Identify which cell holds the provided text, then report its [x, y] central coordinate. 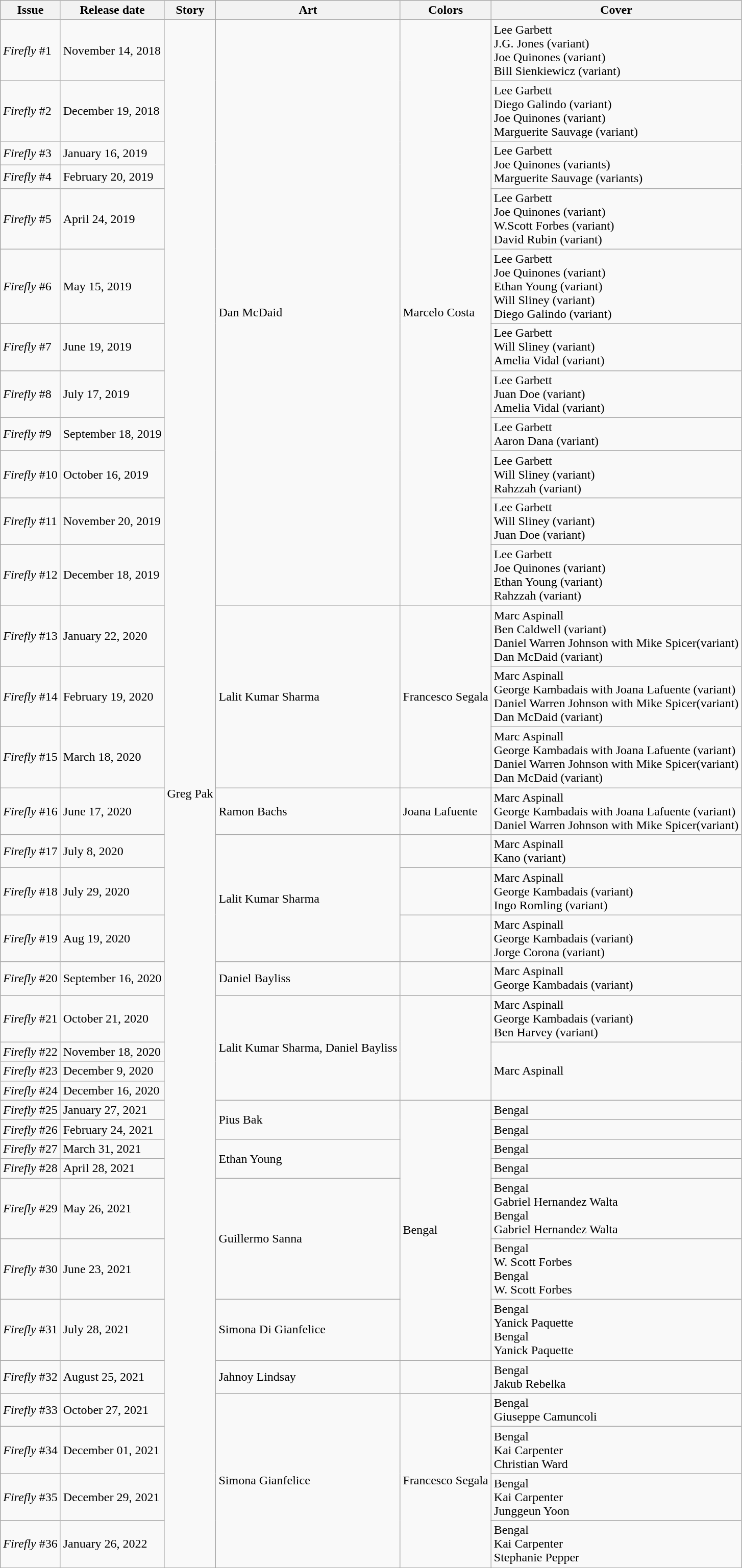
November 20, 2019 [112, 521]
Bengal Jakub Rebelka [616, 1377]
Ethan Young [308, 1158]
November 18, 2020 [112, 1052]
Firefly #8 [31, 394]
Bengal Gabriel Hernandez Walta Bengal Gabriel Hernandez Walta [616, 1208]
December 29, 2021 [112, 1497]
December 18, 2019 [112, 575]
January 26, 2022 [112, 1544]
Lee GarbettJ.G. Jones (variant)Joe Quinones (variant)Bill Sienkiewicz (variant) [616, 50]
Firefly #17 [31, 851]
Firefly #12 [31, 575]
Lee GarbettJuan Doe (variant)Amelia Vidal (variant) [616, 394]
December 19, 2018 [112, 111]
Firefly #27 [31, 1149]
July 8, 2020 [112, 851]
Firefly #19 [31, 938]
Lee GarbettJoe Quinones (variants)Marguerite Sauvage (variants) [616, 165]
Firefly #14 [31, 697]
Firefly #5 [31, 218]
Firefly #10 [31, 474]
Firefly #21 [31, 1018]
Lee GarbettWill Sliney (variant)Rahzzah (variant) [616, 474]
Colors [446, 10]
October 21, 2020 [112, 1018]
Firefly #29 [31, 1208]
Lee GarbettJoe Quinones (variant)Ethan Young (variant)Rahzzah (variant) [616, 575]
October 27, 2021 [112, 1410]
July 29, 2020 [112, 891]
Marc Aspinall [616, 1071]
April 24, 2019 [112, 218]
Marc AspinallGeorge Kambadais (variant)Ingo Romling (variant) [616, 891]
October 16, 2019 [112, 474]
March 31, 2021 [112, 1149]
Lee GarbettJoe Quinones (variant)Ethan Young (variant)Will Sliney (variant)Diego Galindo (variant) [616, 286]
Daniel Bayliss [308, 979]
Firefly #35 [31, 1497]
Release date [112, 10]
Firefly #22 [31, 1052]
Firefly #32 [31, 1377]
Lee GarbettWill Sliney (variant)Amelia Vidal (variant) [616, 347]
December 01, 2021 [112, 1450]
May 15, 2019 [112, 286]
Joana Lafuente [446, 811]
Firefly #15 [31, 757]
Bengal Yanick Paquette Bengal Yanick Paquette [616, 1330]
Bengal Giuseppe Camuncoli [616, 1410]
Firefly #2 [31, 111]
Simona Di Gianfelice [308, 1330]
January 22, 2020 [112, 636]
Firefly #7 [31, 347]
Lee GarbettWill Sliney (variant)Juan Doe (variant) [616, 521]
Firefly #33 [31, 1410]
Dan McDaid [308, 313]
Firefly #3 [31, 153]
January 27, 2021 [112, 1110]
Firefly #25 [31, 1110]
July 17, 2019 [112, 394]
June 19, 2019 [112, 347]
August 25, 2021 [112, 1377]
Firefly #1 [31, 50]
Marc AspinallBen Caldwell (variant)Daniel Warren Johnson with Mike Spicer(variant)Dan McDaid (variant) [616, 636]
Firefly #13 [31, 636]
Guillermo Sanna [308, 1238]
Bengal W. Scott Forbes Bengal W. Scott Forbes [616, 1270]
Pius Bak [308, 1119]
July 28, 2021 [112, 1330]
Bengal Kai Carpenter Junggeun Yoon [616, 1497]
Bengal Kai Carpenter Stephanie Pepper [616, 1544]
Marc AspinallGeorge Kambadais (variant) [616, 979]
November 14, 2018 [112, 50]
Simona Gianfelice [308, 1481]
Bengal Kai Carpenter Christian Ward [616, 1450]
January 16, 2019 [112, 153]
Firefly #16 [31, 811]
Story [190, 10]
Issue [31, 10]
March 18, 2020 [112, 757]
Lee GarbettJoe Quinones (variant)W.Scott Forbes (variant)David Rubin (variant) [616, 218]
February 24, 2021 [112, 1129]
Firefly #24 [31, 1090]
Firefly #6 [31, 286]
Marcelo Costa [446, 313]
December 9, 2020 [112, 1071]
Greg Pak [190, 794]
Firefly #31 [31, 1330]
Lee GarbettDiego Galindo (variant)Joe Quinones (variant)Marguerite Sauvage (variant) [616, 111]
June 23, 2021 [112, 1270]
Lalit Kumar Sharma, Daniel Bayliss [308, 1048]
Firefly #4 [31, 177]
September 18, 2019 [112, 434]
Firefly #34 [31, 1450]
Firefly #20 [31, 979]
Ramon Bachs [308, 811]
Firefly #23 [31, 1071]
September 16, 2020 [112, 979]
December 16, 2020 [112, 1090]
Marc AspinallGeorge Kambadais with Joana Lafuente (variant)Daniel Warren Johnson with Mike Spicer(variant) [616, 811]
June 17, 2020 [112, 811]
February 20, 2019 [112, 177]
Marc AspinallGeorge Kambadais (variant)Jorge Corona (variant) [616, 938]
Marc AspinallKano (variant) [616, 851]
Art [308, 10]
Firefly #9 [31, 434]
Aug 19, 2020 [112, 938]
Firefly #26 [31, 1129]
May 26, 2021 [112, 1208]
Firefly #36 [31, 1544]
Marc AspinallGeorge Kambadais (variant)Ben Harvey (variant) [616, 1018]
April 28, 2021 [112, 1168]
Cover [616, 10]
Lee GarbettAaron Dana (variant) [616, 434]
Firefly #18 [31, 891]
February 19, 2020 [112, 697]
Firefly #11 [31, 521]
Firefly #30 [31, 1270]
Jahnoy Lindsay [308, 1377]
Firefly #28 [31, 1168]
